Find where the given text appears and provide that cell's center as (x, y) coordinate. 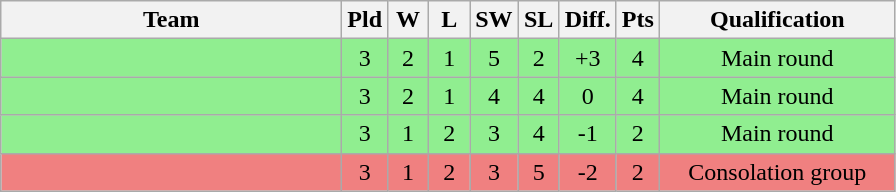
L (450, 20)
Pts (638, 20)
-2 (588, 172)
SW (494, 20)
SL (538, 20)
Consolation group (777, 172)
Pld (365, 20)
W (408, 20)
Diff. (588, 20)
Team (172, 20)
+3 (588, 58)
0 (588, 96)
Qualification (777, 20)
-1 (588, 134)
